Determine the [x, y] coordinate at the center of the cell enclosing the given text.  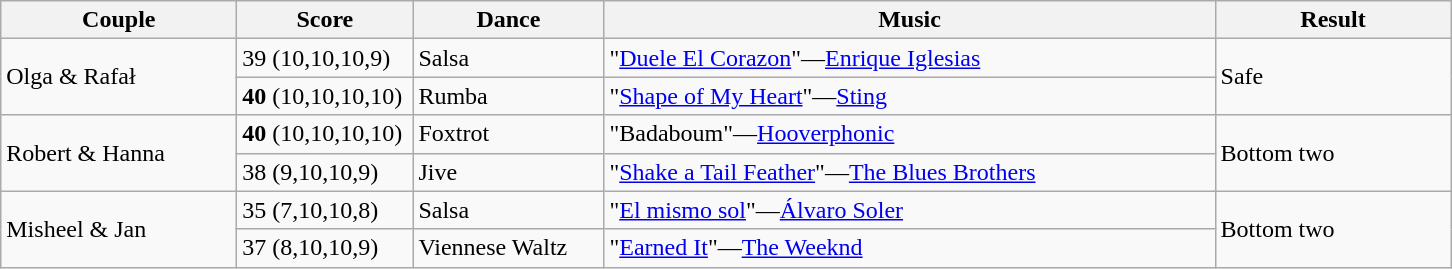
Couple [119, 20]
35 (7,10,10,8) [325, 210]
"Duele El Corazon"—Enrique Iglesias [910, 58]
Robert & Hanna [119, 153]
Safe [1333, 77]
"Shake a Tail Feather"—The Blues Brothers [910, 172]
Score [325, 20]
"El mismo sol"—Álvaro Soler [910, 210]
"Badaboum"—Hooverphonic [910, 134]
Olga & Rafał [119, 77]
"Shape of My Heart"—Sting [910, 96]
Jive [508, 172]
Music [910, 20]
Foxtrot [508, 134]
Viennese Waltz [508, 248]
38 (9,10,10,9) [325, 172]
Result [1333, 20]
Misheel & Jan [119, 229]
39 (10,10,10,9) [325, 58]
"Earned It"—The Weeknd [910, 248]
37 (8,10,10,9) [325, 248]
Dance [508, 20]
Rumba [508, 96]
